Locate the cell with the specified text and output its [x, y] center coordinate. 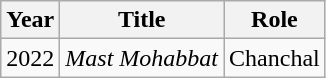
Mast Mohabbat [142, 58]
Role [275, 20]
Year [30, 20]
2022 [30, 58]
Chanchal [275, 58]
Title [142, 20]
